Capture the cell that displays the provided text and extract its (x, y) central coordinate. 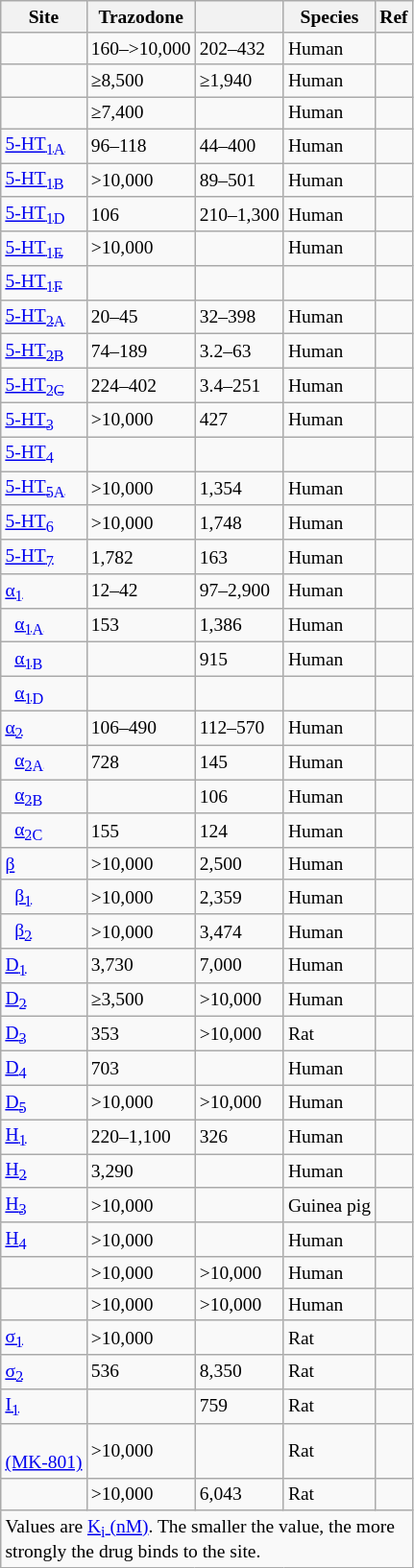
3,290 (140, 1171)
5-HT6 (44, 522)
H1 (44, 1137)
≥3,500 (140, 1000)
6,043 (239, 1494)
5-HT2B (44, 351)
Values are Ki (nM). The smaller the value, the more strongly the drug binds to the site. (207, 1539)
5-HT4 (44, 454)
5-HT2A (44, 317)
5-HT7 (44, 557)
σ2 (44, 1372)
α1B (44, 660)
D1 (44, 966)
α1D (44, 694)
20–45 (140, 317)
536 (140, 1372)
β1 (44, 897)
155 (140, 831)
3.4–251 (239, 386)
α2B (44, 797)
89–501 (239, 181)
96–118 (140, 146)
α2A (44, 762)
Species (329, 17)
5-HT3 (44, 420)
σ1 (44, 1338)
220–1,100 (140, 1137)
202–432 (239, 48)
97–2,900 (239, 591)
728 (140, 762)
α1A (44, 625)
Site (44, 17)
I1 (44, 1407)
8,350 (239, 1372)
915 (239, 660)
Ref (394, 17)
210–1,300 (239, 214)
160–>10,000 (140, 48)
112–570 (239, 728)
H2 (44, 1171)
α1 (44, 591)
Guinea pig (329, 1205)
D4 (44, 1069)
326 (239, 1137)
D2 (44, 1000)
3.2–63 (239, 351)
5-HT1B (44, 181)
≥1,940 (239, 81)
44–400 (239, 146)
427 (239, 420)
α2 (44, 728)
124 (239, 831)
H4 (44, 1240)
≥7,400 (140, 113)
5-HT1D (44, 214)
5-HT2C (44, 386)
α2C (44, 831)
5-HT1F (44, 283)
224–402 (140, 386)
759 (239, 1407)
12–42 (140, 591)
5-HT1A (44, 146)
β2 (44, 931)
H3 (44, 1205)
703 (140, 1069)
2,500 (239, 864)
1,782 (140, 557)
2,359 (239, 897)
5-HT5A (44, 489)
β (44, 864)
3,474 (239, 931)
1,354 (239, 489)
32–398 (239, 317)
1,386 (239, 625)
5-HT1E (44, 249)
Trazodone (140, 17)
1,748 (239, 522)
163 (239, 557)
D5 (44, 1102)
153 (140, 625)
(MK-801) (44, 1450)
≥8,500 (140, 81)
74–189 (140, 351)
353 (140, 1034)
3,730 (140, 966)
145 (239, 762)
106–490 (140, 728)
D3 (44, 1034)
7,000 (239, 966)
